For the text-containing cell, return its midpoint in [X, Y] coordinate format. 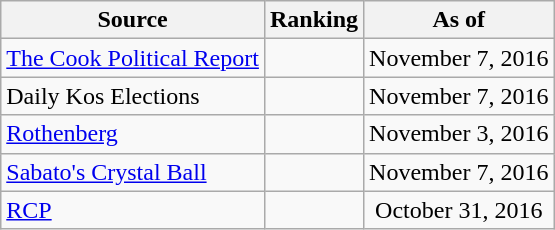
Sabato's Crystal Ball [133, 172]
Source [133, 20]
Ranking [314, 20]
RCP [133, 210]
Rothenberg [133, 134]
October 31, 2016 [459, 210]
As of [459, 20]
November 3, 2016 [459, 134]
Daily Kos Elections [133, 96]
The Cook Political Report [133, 58]
